Provide the [X, Y] coordinate of the cell's center where the given text is located.  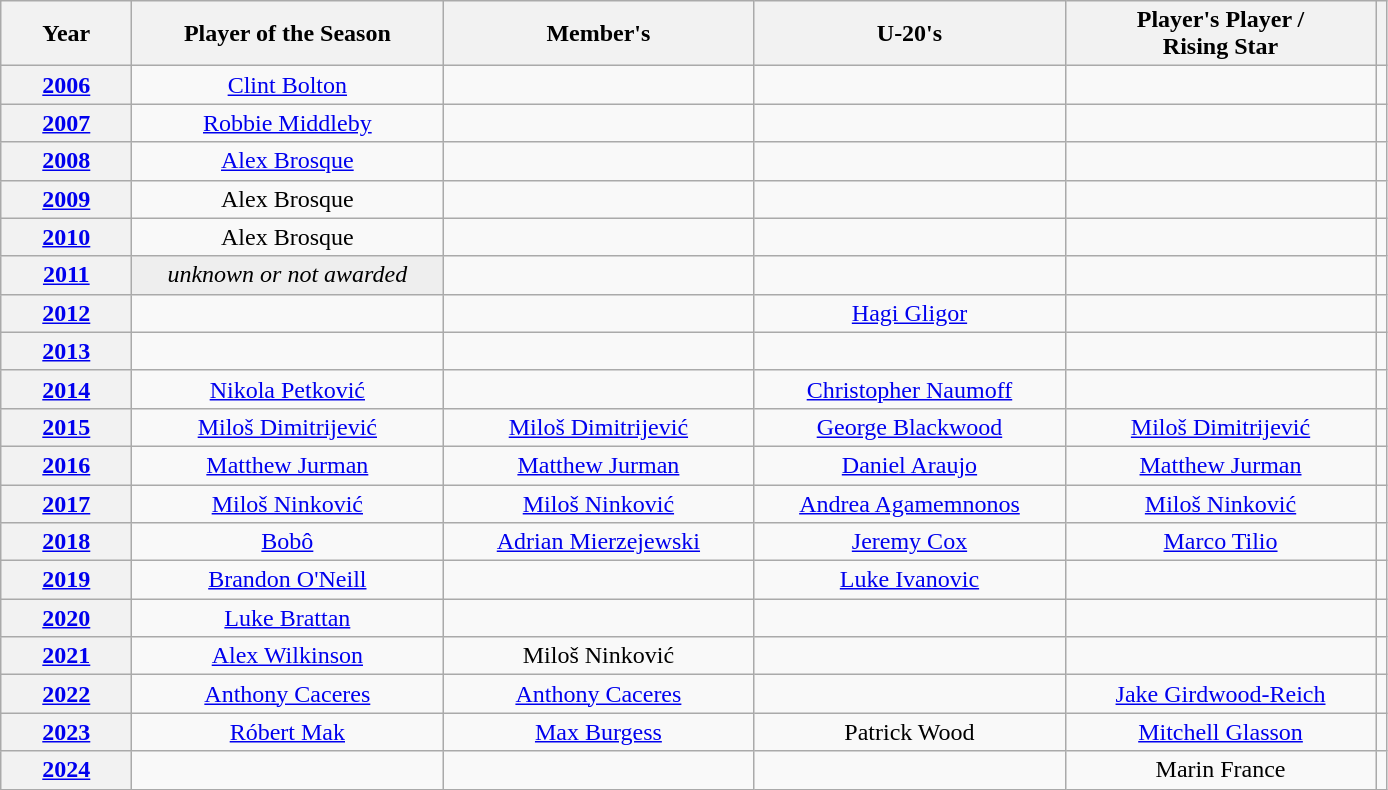
Max Burgess [598, 732]
2019 [66, 580]
Jeremy Cox [910, 542]
2011 [66, 275]
U-20's [910, 34]
Andrea Agamemnonos [910, 503]
Alex Wilkinson [288, 656]
2021 [66, 656]
2014 [66, 389]
Year [66, 34]
2020 [66, 618]
Adrian Mierzejewski [598, 542]
Mitchell Glasson [1220, 732]
2016 [66, 465]
2024 [66, 770]
2018 [66, 542]
Clint Bolton [288, 85]
Róbert Mak [288, 732]
Bobô [288, 542]
Christopher Naumoff [910, 389]
Jake Girdwood-Reich [1220, 694]
George Blackwood [910, 427]
unknown or not awarded [288, 275]
2012 [66, 313]
Member's [598, 34]
Marco Tilio [1220, 542]
Nikola Petković [288, 389]
Patrick Wood [910, 732]
2008 [66, 161]
Marin France [1220, 770]
Luke Ivanovic [910, 580]
Robbie Middleby [288, 123]
2010 [66, 237]
Hagi Gligor [910, 313]
2015 [66, 427]
Brandon O'Neill [288, 580]
Daniel Araujo [910, 465]
2017 [66, 503]
2023 [66, 732]
Luke Brattan [288, 618]
2007 [66, 123]
2013 [66, 351]
2006 [66, 85]
2022 [66, 694]
Player of the Season [288, 34]
Player's Player / Rising Star [1220, 34]
2009 [66, 199]
